Capture the cell that displays the provided text and extract its [X, Y] central coordinate. 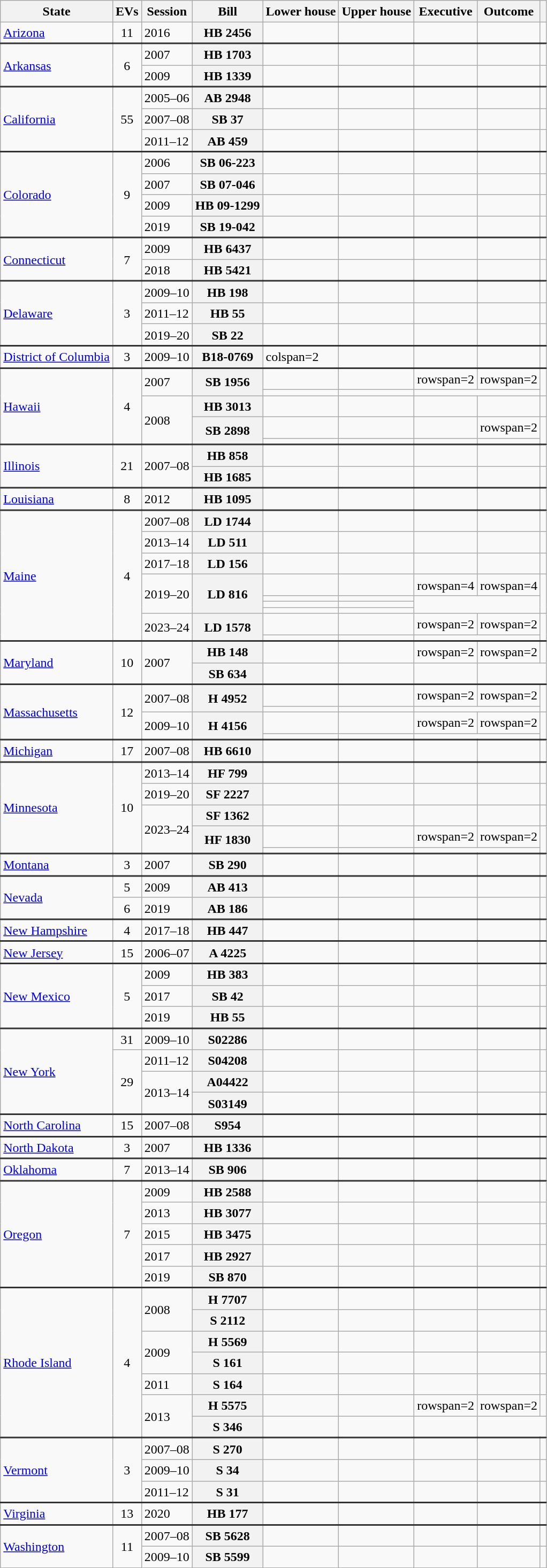
HB 3475 [227, 1234]
SF 2227 [227, 794]
HB 2927 [227, 1256]
A04422 [227, 1082]
Maryland [57, 662]
12 [127, 712]
HB 148 [227, 651]
Minnesota [57, 808]
State [57, 11]
31 [127, 1040]
SB 870 [227, 1277]
S 34 [227, 1470]
SB 07-046 [227, 184]
LD 511 [227, 542]
17 [127, 751]
Michigan [57, 751]
New Jersey [57, 952]
2016 [167, 33]
A 4225 [227, 952]
HF 799 [227, 772]
HB 6610 [227, 751]
S04208 [227, 1060]
LD 156 [227, 564]
HB 447 [227, 931]
29 [127, 1082]
Washington [57, 1546]
SB 42 [227, 996]
LD 1578 [227, 627]
Oklahoma [57, 1169]
Montana [57, 864]
Virginia [57, 1513]
HB 1095 [227, 498]
New York [57, 1072]
District of Columbia [57, 356]
S 164 [227, 1384]
Delaware [57, 313]
SB 22 [227, 335]
SB 37 [227, 119]
Arkansas [57, 65]
HB 198 [227, 292]
Maine [57, 575]
Outcome [509, 11]
8 [127, 498]
HF 1830 [227, 840]
Hawaii [57, 406]
Nevada [57, 897]
AB 459 [227, 141]
H 4156 [227, 726]
2006–07 [167, 952]
H 5569 [227, 1342]
SF 1362 [227, 816]
HB 858 [227, 456]
AB 2948 [227, 97]
HB 1703 [227, 55]
S 31 [227, 1492]
Colorado [57, 195]
21 [127, 466]
SB 290 [227, 864]
Connecticut [57, 259]
California [57, 119]
HB 5421 [227, 271]
Bill [227, 11]
HB 383 [227, 974]
Massachusetts [57, 712]
HB 1339 [227, 76]
SB 906 [227, 1169]
S 2112 [227, 1320]
Oregon [57, 1234]
SB 19-042 [227, 227]
S 346 [227, 1427]
H 7707 [227, 1298]
North Carolina [57, 1125]
S 270 [227, 1449]
2006 [167, 163]
SB 06-223 [227, 163]
2011 [167, 1384]
2018 [167, 271]
9 [127, 195]
Louisiana [57, 498]
Lower house [301, 11]
H 5575 [227, 1405]
HB 2588 [227, 1192]
2015 [167, 1234]
HB 3013 [227, 406]
HB 1685 [227, 477]
LD 816 [227, 594]
B18-0769 [227, 356]
SB 634 [227, 674]
colspan=2 [301, 356]
AB 413 [227, 887]
S03149 [227, 1104]
LD 1744 [227, 521]
55 [127, 119]
S02286 [227, 1040]
H 4952 [227, 698]
2012 [167, 498]
HB 09-1299 [227, 205]
AB 186 [227, 908]
2005–06 [167, 97]
S 161 [227, 1363]
HB 3077 [227, 1213]
13 [127, 1513]
EVs [127, 11]
Session [167, 11]
Executive [446, 11]
Vermont [57, 1471]
New Hampshire [57, 931]
North Dakota [57, 1148]
SB 1956 [227, 382]
Arizona [57, 33]
HB 1336 [227, 1148]
HB 6437 [227, 248]
SB 5628 [227, 1536]
New Mexico [57, 996]
S954 [227, 1125]
Rhode Island [57, 1363]
SB 5599 [227, 1557]
SB 2898 [227, 431]
Illinois [57, 466]
HB 2456 [227, 33]
HB 177 [227, 1513]
Upper house [377, 11]
2020 [167, 1513]
